Scan for the cell matching the given text and deliver its [X, Y] coordinate at center. 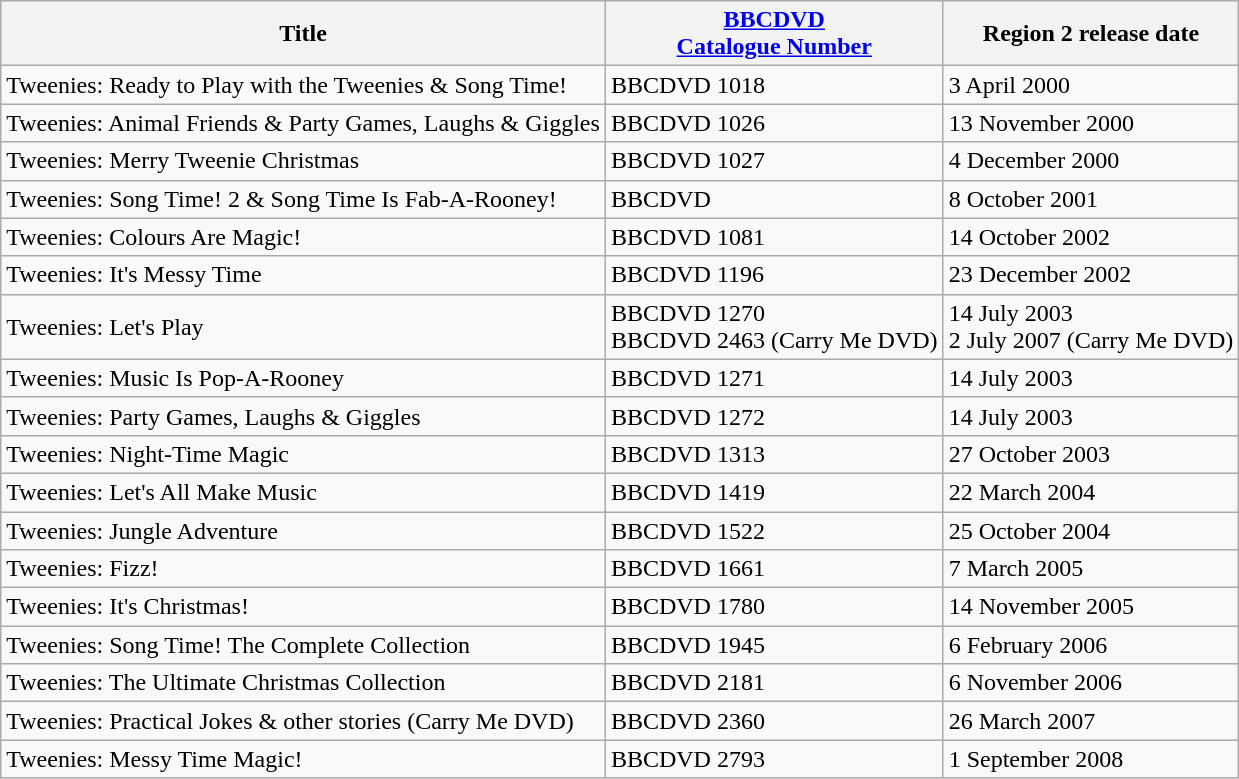
Tweenies: The Ultimate Christmas Collection [304, 683]
23 December 2002 [1091, 275]
13 November 2000 [1091, 123]
Tweenies: Practical Jokes & other stories (Carry Me DVD) [304, 721]
Tweenies: Colours Are Magic! [304, 237]
14 October 2002 [1091, 237]
Tweenies: Messy Time Magic! [304, 759]
1 September 2008 [1091, 759]
BBCDVD 1419 [774, 492]
Tweenies: Party Games, Laughs & Giggles [304, 416]
Title [304, 34]
Tweenies: Let's Play [304, 326]
Region 2 release date [1091, 34]
Tweenies: Animal Friends & Party Games, Laughs & Giggles [304, 123]
BBCDVD 2360 [774, 721]
7 March 2005 [1091, 569]
BBCDVD 2181 [774, 683]
Tweenies: Ready to Play with the Tweenies & Song Time! [304, 85]
6 February 2006 [1091, 645]
Tweenies: It's Messy Time [304, 275]
14 November 2005 [1091, 607]
Tweenies: Fizz! [304, 569]
BBCDVD 1027 [774, 161]
BBCDVD 1271 [774, 378]
BBCDVDCatalogue Number [774, 34]
BBCDVD 1270BBCDVD 2463 (Carry Me DVD) [774, 326]
BBCDVD [774, 199]
6 November 2006 [1091, 683]
Tweenies: Let's All Make Music [304, 492]
BBCDVD 1945 [774, 645]
BBCDVD 1272 [774, 416]
22 March 2004 [1091, 492]
BBCDVD 1196 [774, 275]
BBCDVD 1081 [774, 237]
8 October 2001 [1091, 199]
14 July 20032 July 2007 (Carry Me DVD) [1091, 326]
BBCDVD 1018 [774, 85]
BBCDVD 1780 [774, 607]
BBCDVD 2793 [774, 759]
Tweenies: It's Christmas! [304, 607]
Tweenies: Song Time! The Complete Collection [304, 645]
Tweenies: Song Time! 2 & Song Time Is Fab-A-Rooney! [304, 199]
Tweenies: Merry Tweenie Christmas [304, 161]
3 April 2000 [1091, 85]
27 October 2003 [1091, 454]
26 March 2007 [1091, 721]
Tweenies: Night-Time Magic [304, 454]
4 December 2000 [1091, 161]
BBCDVD 1661 [774, 569]
25 October 2004 [1091, 531]
BBCDVD 1522 [774, 531]
Tweenies: Jungle Adventure [304, 531]
BBCDVD 1026 [774, 123]
BBCDVD 1313 [774, 454]
Tweenies: Music Is Pop-A-Rooney [304, 378]
